Return the [x, y] coordinate for the center point of the cell that contains the specified text.  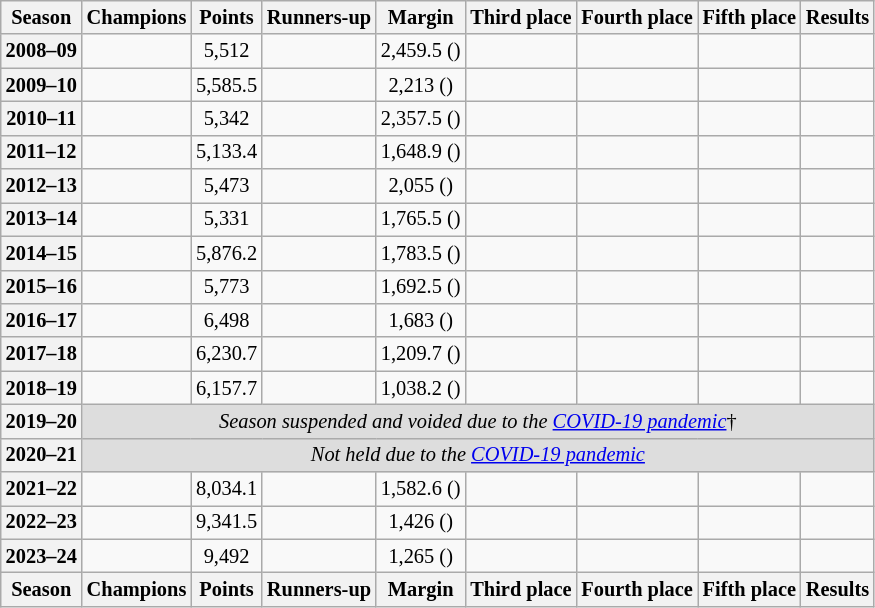
5,473 [226, 186]
5,876.2 [226, 253]
2,055 () [421, 186]
2009–10 [42, 85]
1,426 () [421, 522]
5,585.5 [226, 85]
8,034.1 [226, 489]
1,765.5 () [421, 219]
5,331 [226, 219]
2018–19 [42, 388]
Not held due to the COVID-19 pandemic [478, 455]
2,459.5 () [421, 51]
6,157.7 [226, 388]
1,209.7 () [421, 354]
2020–21 [42, 455]
Season suspended and voided due to the COVID-19 pandemic† [478, 421]
2023–24 [42, 556]
1,683 () [421, 320]
1,265 () [421, 556]
2013–14 [42, 219]
9,341.5 [226, 522]
2010–11 [42, 118]
2021–22 [42, 489]
5,133.4 [226, 152]
1,783.5 () [421, 253]
1,648.9 () [421, 152]
2011–12 [42, 152]
2016–17 [42, 320]
1,692.5 () [421, 287]
2015–16 [42, 287]
2,357.5 () [421, 118]
2,213 () [421, 85]
1,038.2 () [421, 388]
5,512 [226, 51]
6,498 [226, 320]
2019–20 [42, 421]
9,492 [226, 556]
1,582.6 () [421, 489]
6,230.7 [226, 354]
2022–23 [42, 522]
2017–18 [42, 354]
5,773 [226, 287]
2008–09 [42, 51]
2012–13 [42, 186]
2014–15 [42, 253]
5,342 [226, 118]
